Search for the cell housing the specified text and yield its (X, Y) center coordinate. 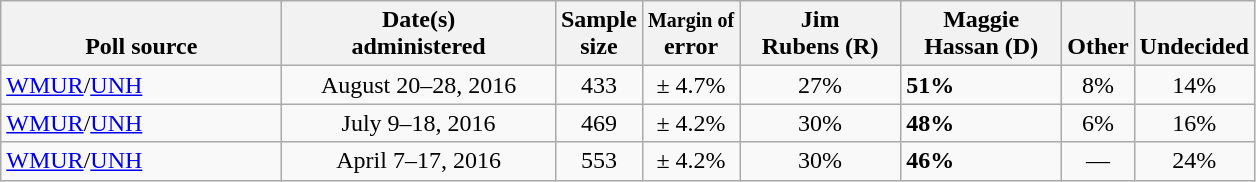
± 4.7% (690, 85)
469 (598, 123)
24% (1194, 161)
46% (982, 161)
553 (598, 161)
April 7–17, 2016 (419, 161)
14% (1194, 85)
27% (820, 85)
8% (1098, 85)
Samplesize (598, 34)
JimRubens (R) (820, 34)
July 9–18, 2016 (419, 123)
433 (598, 85)
Date(s)administered (419, 34)
— (1098, 161)
16% (1194, 123)
48% (982, 123)
Poll source (142, 34)
MaggieHassan (D) (982, 34)
51% (982, 85)
Margin oferror (690, 34)
6% (1098, 123)
Undecided (1194, 34)
Other (1098, 34)
August 20–28, 2016 (419, 85)
